For the text-containing cell, return its midpoint in (X, Y) coordinate format. 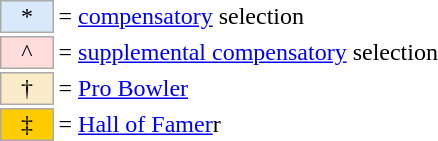
† (27, 88)
* (27, 16)
^ (27, 52)
‡ (27, 124)
